From the cell containing the given text, extract its center point as (X, Y) coordinate. 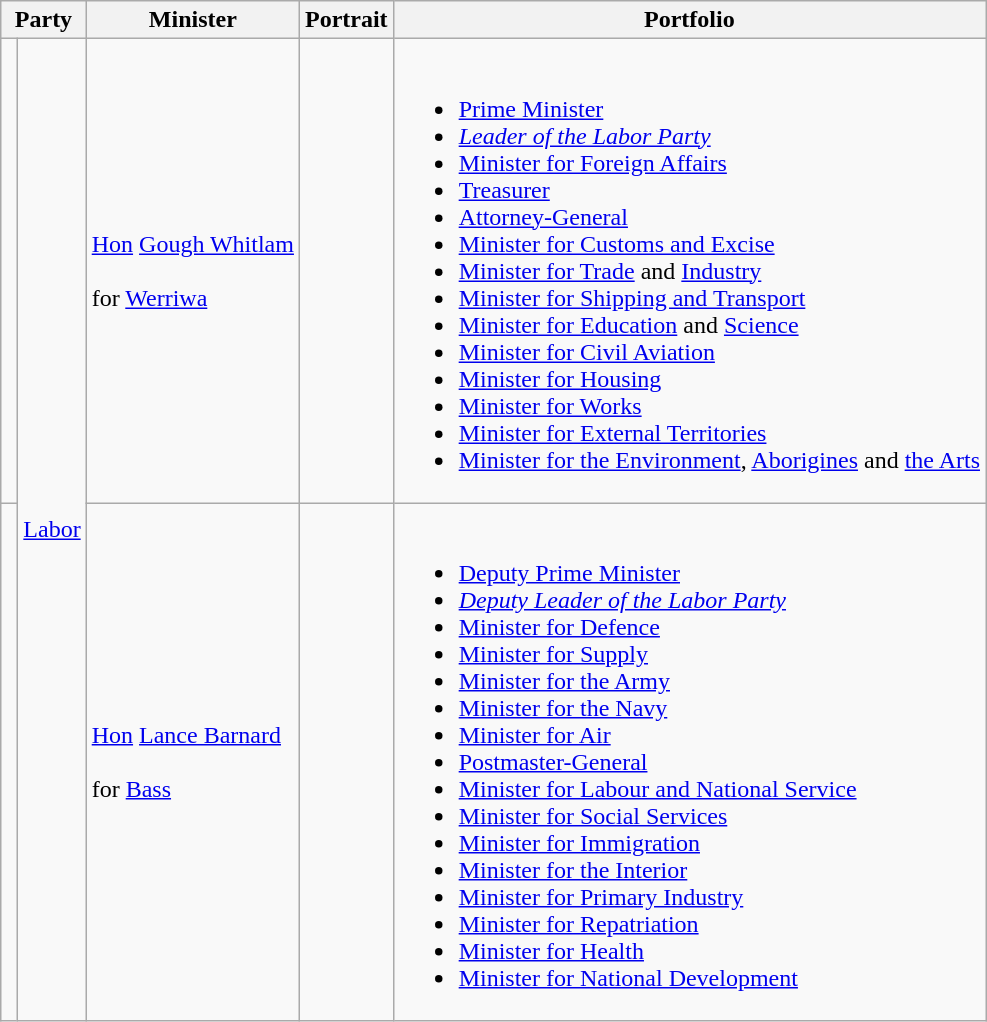
Labor (52, 530)
Portrait (346, 20)
Portfolio (689, 20)
Party (44, 20)
Minister (192, 20)
Hon Gough Whitlam for Werriwa (192, 271)
Hon Lance Barnard for Bass (192, 762)
